From the cell containing the given text, extract its center point as [X, Y] coordinate. 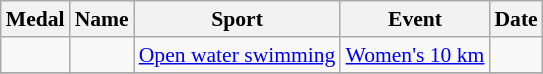
Open water swimming [238, 55]
Women's 10 km [414, 55]
Name [102, 19]
Date [516, 19]
Sport [238, 19]
Medal [36, 19]
Event [414, 19]
